Locate the cell with the specified text and output its (X, Y) center coordinate. 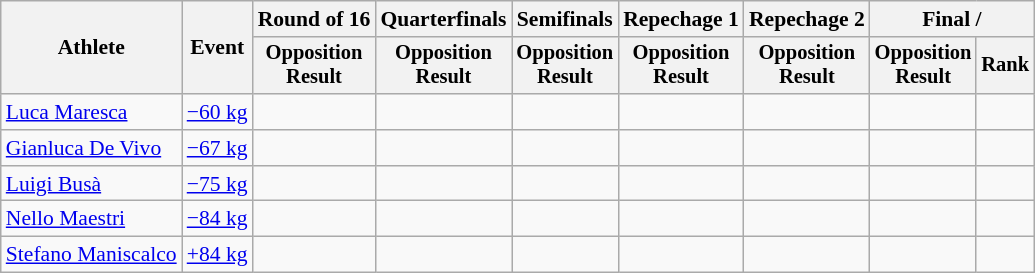
Nello Maestri (92, 219)
−67 kg (218, 148)
Final / (952, 19)
+84 kg (218, 255)
−75 kg (218, 184)
Round of 16 (314, 19)
−60 kg (218, 112)
−84 kg (218, 219)
Quarterfinals (443, 19)
Gianluca De Vivo (92, 148)
Stefano Maniscalco (92, 255)
Luca Maresca (92, 112)
Event (218, 48)
Luigi Busà (92, 184)
Rank (1005, 66)
Semifinals (566, 19)
Repechage 1 (681, 19)
Athlete (92, 48)
Repechage 2 (807, 19)
